Identify which cell holds the provided text, then report its [X, Y] central coordinate. 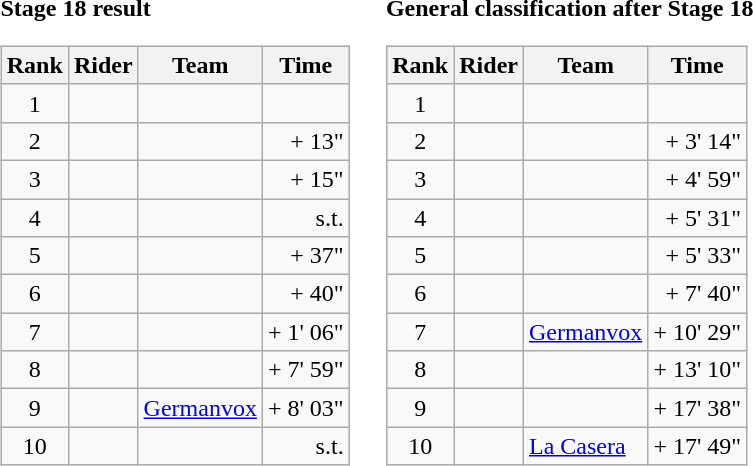
+ 15" [306, 179]
+ 13" [306, 141]
+ 10' 29" [698, 332]
+ 7' 59" [306, 370]
+ 7' 40" [698, 294]
La Casera [585, 446]
+ 1' 06" [306, 332]
+ 17' 38" [698, 408]
+ 5' 31" [698, 217]
+ 17' 49" [698, 446]
+ 8' 03" [306, 408]
+ 5' 33" [698, 256]
+ 37" [306, 256]
+ 13' 10" [698, 370]
+ 4' 59" [698, 179]
+ 3' 14" [698, 141]
+ 40" [306, 294]
